Search for the cell housing the specified text and yield its [x, y] center coordinate. 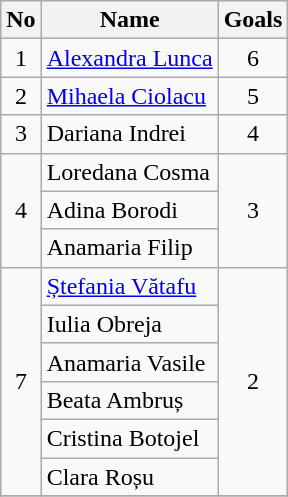
Adina Borodi [130, 210]
No [21, 20]
Loredana Cosma [130, 172]
Dariana Indrei [130, 134]
Clara Roșu [130, 477]
7 [21, 381]
Ștefania Vătafu [130, 286]
Alexandra Lunca [130, 58]
1 [21, 58]
Mihaela Ciolacu [130, 96]
Anamaria Vasile [130, 362]
5 [253, 96]
Anamaria Filip [130, 248]
Name [130, 20]
Iulia Obreja [130, 324]
Cristina Botojel [130, 438]
6 [253, 58]
Beata Ambruș [130, 400]
Goals [253, 20]
